Detect which cell encompasses the target text, then output its (X, Y) center coordinate. 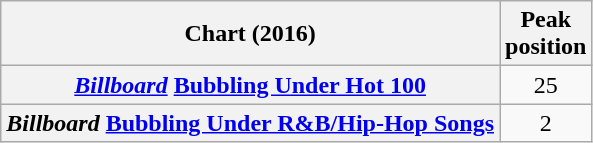
Peakposition (546, 34)
2 (546, 123)
Chart (2016) (250, 34)
Billboard Bubbling Under Hot 100 (250, 85)
Billboard Bubbling Under R&B/Hip-Hop Songs (250, 123)
25 (546, 85)
